Return (x, y) of the center of cell containing provided text 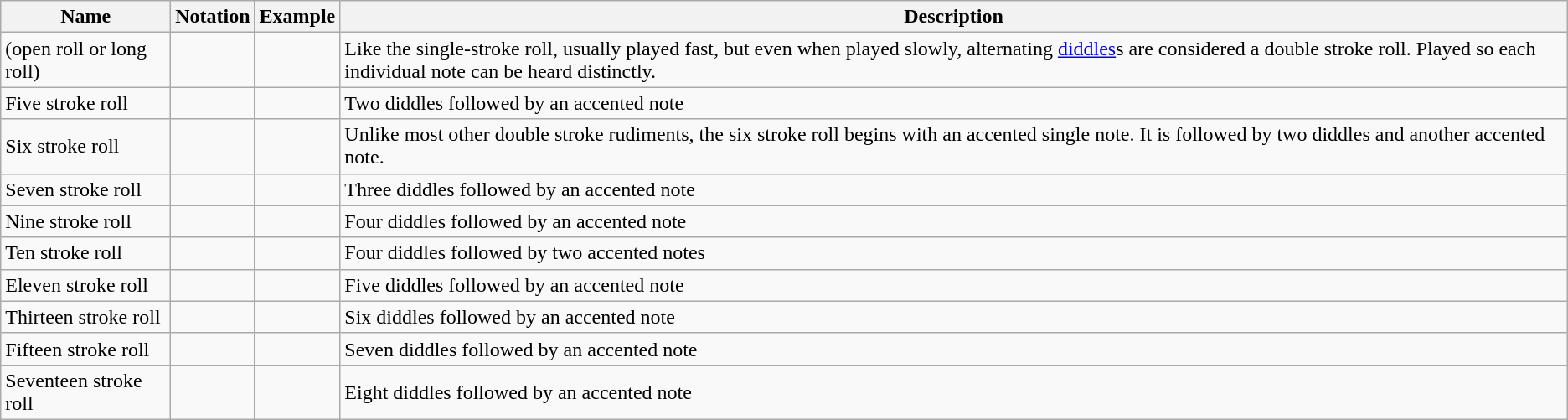
Notation (213, 17)
Four diddles followed by an accented note (953, 221)
Ten stroke roll (85, 253)
Six diddles followed by an accented note (953, 317)
(open roll or long roll) (85, 60)
Five diddles followed by an accented note (953, 285)
Seventeen stroke roll (85, 392)
Two diddles followed by an accented note (953, 103)
Eight diddles followed by an accented note (953, 392)
Thirteen stroke roll (85, 317)
Three diddles followed by an accented note (953, 189)
Nine stroke roll (85, 221)
Description (953, 17)
Four diddles followed by two accented notes (953, 253)
Name (85, 17)
Eleven stroke roll (85, 285)
Six stroke roll (85, 146)
Five stroke roll (85, 103)
Example (297, 17)
Seven diddles followed by an accented note (953, 349)
Seven stroke roll (85, 189)
Fifteen stroke roll (85, 349)
